Detect which cell encompasses the target text, then output its [x, y] center coordinate. 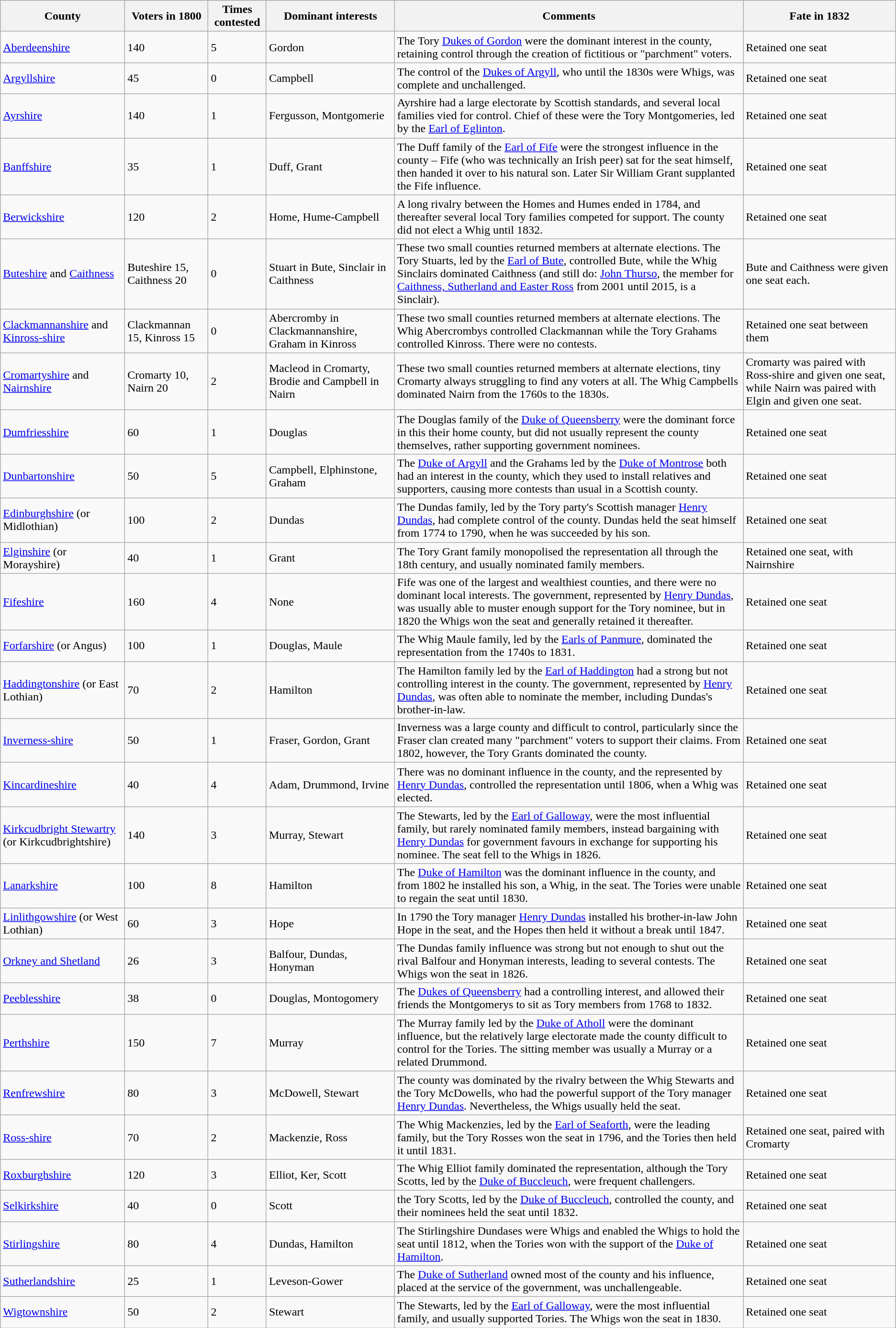
The Tory Dukes of Gordon were the dominant interest in the county, retaining control through the creation of fictitious or "parchment" voters. [569, 47]
Edinburghshire (or Midlothian) [63, 520]
Argyllshire [63, 79]
Kirkcudbright Stewartry (or Kirkcudbrightshire) [63, 835]
Hope [330, 923]
Macleod in Cromarty, Brodie and Campbell in Nairn [330, 381]
Inverness-shire [63, 741]
38 [167, 999]
McDowell, Stewart [330, 1093]
Fifeshire [63, 602]
Retained one seat, paired with Cromarty [819, 1137]
Voters in 1800 [167, 16]
Adam, Drummond, Irvine [330, 785]
The Dukes of Queensberry had a controlling interest, and allowed their friends the Montgomerys to sit as Tory members from 1768 to 1832. [569, 999]
Campbell [330, 79]
Fergusson, Montgomerie [330, 116]
Dunbartonshire [63, 476]
The Stewarts, led by the Earl of Galloway, were the most influential family, and usually supported Tories. The Whigs won the seat in 1830. [569, 1313]
Banffshire [63, 167]
Wigtownshire [63, 1313]
Gordon [330, 47]
The Tory Grant family monopolised the representation all through the 18th century, and usually nominated family members. [569, 557]
Berwickshire [63, 217]
Abercromby in Clackmannanshire, Graham in Kinross [330, 331]
Retained one seat between them [819, 331]
Murray, Stewart [330, 835]
Douglas, Montogomery [330, 999]
Home, Hume-Campbell [330, 217]
Linlithgowshire (or West Lothian) [63, 923]
Grant [330, 557]
Aberdeenshire [63, 47]
Bute and Caithness were given one seat each. [819, 274]
Leveson-Gower [330, 1281]
Dundas [330, 520]
Dumfriesshire [63, 432]
Clackmannanshire and Kinross-shire [63, 331]
45 [167, 79]
The control of the Dukes of Argyll, who until the 1830s were Whigs, was complete and unchallenged. [569, 79]
Stirlingshire [63, 1244]
The Whig Maule family, led by the Earls of Panmure, dominated the representation from the 1740s to 1831. [569, 646]
Forfarshire (or Angus) [63, 646]
Buteshire 15, Caithness 20 [167, 274]
Lanarkshire [63, 886]
County [63, 16]
None [330, 602]
Buteshire and Caithness [63, 274]
Dundas, Hamilton [330, 1244]
Retained one seat, with Nairnshire [819, 557]
Renfrewshire [63, 1093]
Kincardineshire [63, 785]
In 1790 the Tory manager Henry Dundas installed his brother-in-law John Hope in the seat, and the Hopes then held it without a break until 1847. [569, 923]
Elliot, Ker, Scott [330, 1175]
Douglas [330, 432]
Peeblesshire [63, 999]
The Whig Elliot family dominated the representation, although the Tory Scotts, led by the Duke of Buccleuch, were frequent challengers. [569, 1175]
Murray [330, 1043]
Cromartyshire and Nairnshire [63, 381]
Perthshire [63, 1043]
Dominant interests [330, 16]
Fate in 1832 [819, 16]
150 [167, 1043]
Duff, Grant [330, 167]
Selkirkshire [63, 1205]
7 [237, 1043]
Comments [569, 16]
Scott [330, 1205]
Elginshire (or Morayshire) [63, 557]
Haddingtonshire (or East Lothian) [63, 690]
26 [167, 961]
Ross-shire [63, 1137]
35 [167, 167]
160 [167, 602]
Douglas, Maule [330, 646]
25 [167, 1281]
Fraser, Gordon, Grant [330, 741]
Cromarty 10, Nairn 20 [167, 381]
Balfour, Dundas, Honyman [330, 961]
The Duke of Sutherland owned most of the county and his influence, placed at the service of the government, was unchallengeable. [569, 1281]
Ayrshire [63, 116]
Mackenzie, Ross [330, 1137]
Cromarty was paired with Ross-shire and given one seat, while Nairn was paired with Elgin and given one seat. [819, 381]
Clackmannan 15, Kinross 15 [167, 331]
Orkney and Shetland [63, 961]
Stuart in Bute, Sinclair in Caithness [330, 274]
8 [237, 886]
the Tory Scotts, led by the Duke of Buccleuch, controlled the county, and their nominees held the seat until 1832. [569, 1205]
Stewart [330, 1313]
Campbell, Elphinstone, Graham [330, 476]
Roxburghshire [63, 1175]
Sutherlandshire [63, 1281]
Times contested [237, 16]
